Provide the (x, y) coordinate of the cell's center where the given text is located.  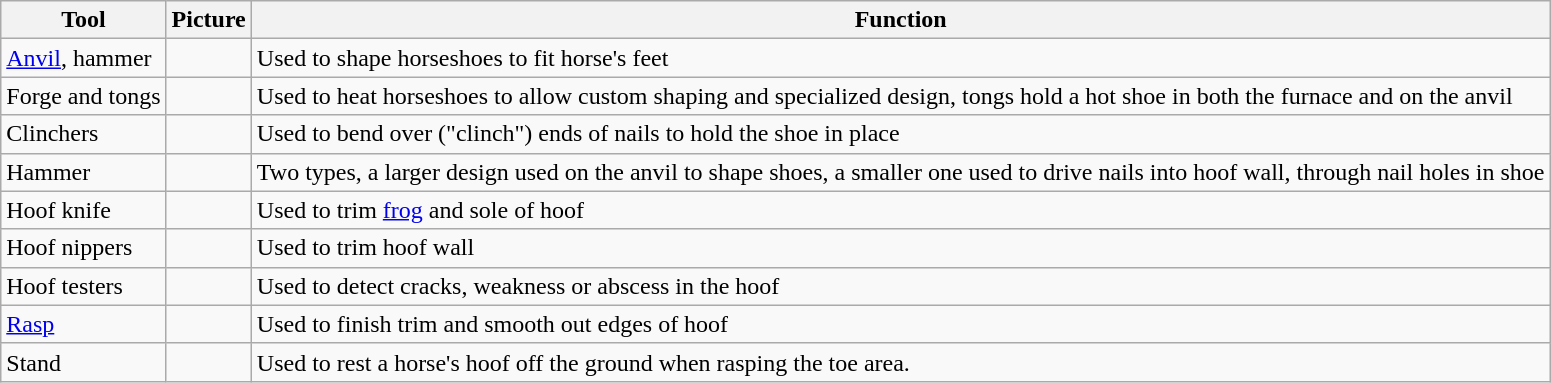
Used to shape horseshoes to fit horse's feet (900, 58)
Forge and tongs (84, 96)
Rasp (84, 324)
Two types, a larger design used on the anvil to shape shoes, a smaller one used to drive nails into hoof wall, through nail holes in shoe (900, 172)
Used to finish trim and smooth out edges of hoof (900, 324)
Anvil, hammer (84, 58)
Picture (208, 20)
Used to heat horseshoes to allow custom shaping and specialized design, tongs hold a hot shoe in both the furnace and on the anvil (900, 96)
Clinchers (84, 134)
Used to rest a horse's hoof off the ground when rasping the toe area. (900, 362)
Hammer (84, 172)
Used to trim frog and sole of hoof (900, 210)
Hoof nippers (84, 248)
Hoof knife (84, 210)
Used to bend over ("clinch") ends of nails to hold the shoe in place (900, 134)
Tool (84, 20)
Used to trim hoof wall (900, 248)
Used to detect cracks, weakness or abscess in the hoof (900, 286)
Stand (84, 362)
Function (900, 20)
Hoof testers (84, 286)
